For the text-containing cell, return its midpoint in (x, y) coordinate format. 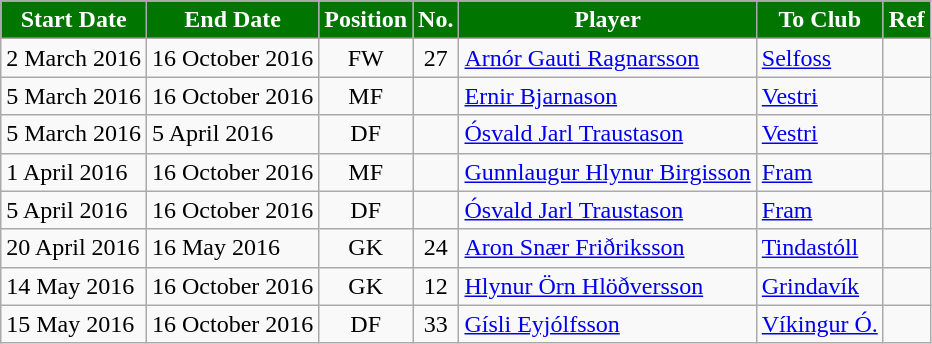
24 (436, 248)
2 March 2016 (74, 58)
Víkingur Ó. (820, 324)
Arnór Gauti Ragnarsson (608, 58)
No. (436, 20)
14 May 2016 (74, 286)
To Club (820, 20)
Player (608, 20)
Gunnlaugur Hlynur Birgisson (608, 172)
20 April 2016 (74, 248)
27 (436, 58)
33 (436, 324)
Position (366, 20)
Aron Snær Friðriksson (608, 248)
16 May 2016 (232, 248)
1 April 2016 (74, 172)
Start Date (74, 20)
Gísli Eyjólfsson (608, 324)
Selfoss (820, 58)
Ref (906, 20)
End Date (232, 20)
15 May 2016 (74, 324)
FW (366, 58)
Grindavík (820, 286)
Tindastóll (820, 248)
Hlynur Örn Hlöðversson (608, 286)
Ernir Bjarnason (608, 96)
12 (436, 286)
